From the cell containing the given text, extract its center point as [X, Y] coordinate. 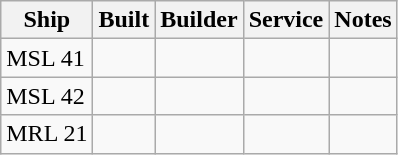
Service [286, 20]
Builder [199, 20]
MRL 21 [47, 134]
MSL 41 [47, 58]
Ship [47, 20]
Built [124, 20]
Notes [363, 20]
MSL 42 [47, 96]
